Pinpoint the cell where the given text exists, returning its [x, y] midpoint coordinate. 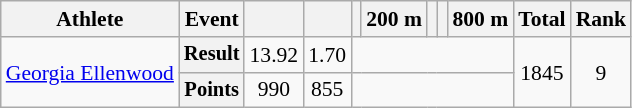
990 [274, 90]
Total [542, 19]
800 m [480, 19]
Rank [602, 19]
200 m [394, 19]
Result [212, 55]
Georgia Ellenwood [90, 72]
Points [212, 90]
Athlete [90, 19]
855 [327, 90]
1845 [542, 72]
9 [602, 72]
13.92 [274, 55]
1.70 [327, 55]
Event [212, 19]
